Pinpoint the cell where the given text exists, returning its (x, y) midpoint coordinate. 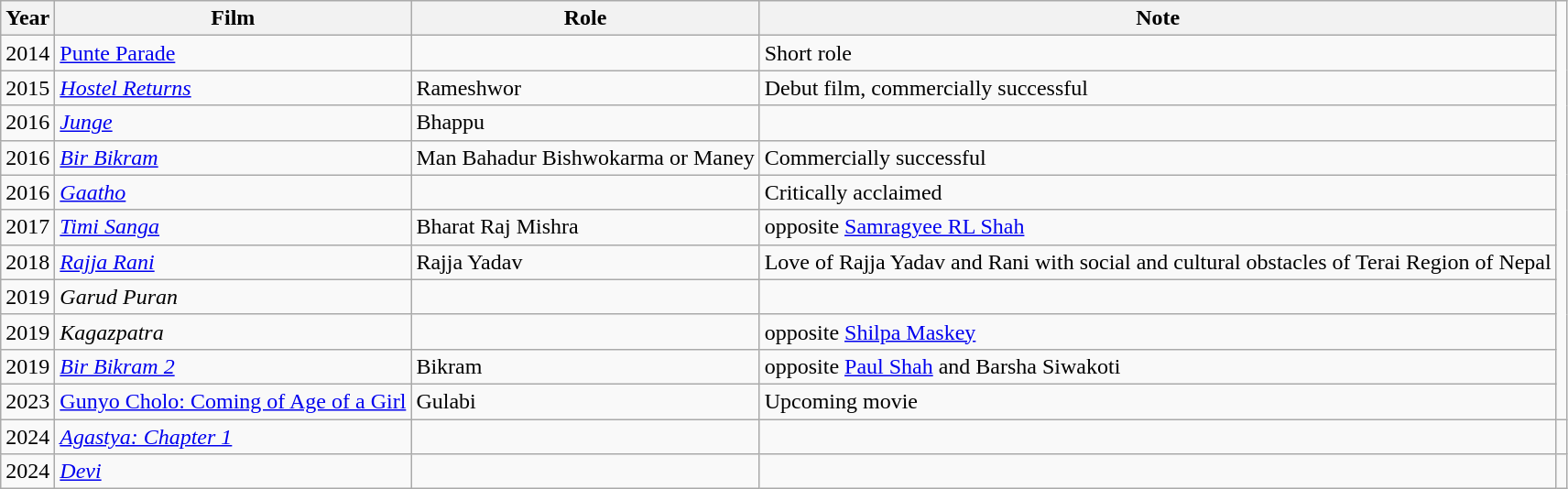
Rameshwor (585, 88)
Critically acclaimed (1158, 192)
Love of Rajja Yadav and Rani with social and cultural obstacles of Terai Region of Nepal (1158, 262)
Rajja Yadav (585, 262)
2017 (27, 227)
Upcoming movie (1158, 401)
Bharat Raj Mishra (585, 227)
2023 (27, 401)
Rajja Rani (233, 262)
Bikram (585, 366)
Short role (1158, 53)
Hostel Returns (233, 88)
Man Bahadur Bishwokarma or Maney (585, 158)
2015 (27, 88)
Agastya: Chapter 1 (233, 437)
Gaatho (233, 192)
Commercially successful (1158, 158)
Bhappu (585, 123)
Film (233, 18)
Devi (233, 472)
Kagazpatra (233, 331)
Bir Bikram 2 (233, 366)
Bir Bikram (233, 158)
Note (1158, 18)
2018 (27, 262)
Garud Puran (233, 297)
Gunyo Cholo: Coming of Age of a Girl (233, 401)
opposite Shilpa Maskey (1158, 331)
Debut film, commercially successful (1158, 88)
Role (585, 18)
Punte Parade (233, 53)
Timi Sanga (233, 227)
opposite Paul Shah and Barsha Siwakoti (1158, 366)
opposite Samragyee RL Shah (1158, 227)
Year (27, 18)
2014 (27, 53)
Gulabi (585, 401)
Junge (233, 123)
